Scan for the cell matching the given text and deliver its (X, Y) coordinate at center. 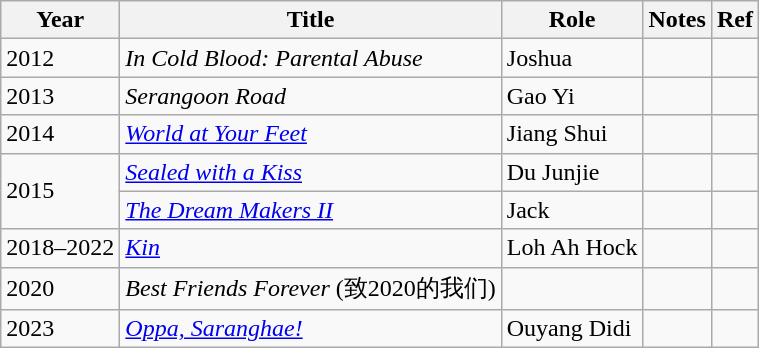
2014 (60, 134)
Ouyang Didi (572, 329)
Ref (734, 20)
Jack (572, 210)
2015 (60, 191)
In Cold Blood: Parental Abuse (310, 58)
2012 (60, 58)
Serangoon Road (310, 96)
2013 (60, 96)
Gao Yi (572, 96)
Oppa, Saranghae! (310, 329)
Notes (677, 20)
The Dream Makers II (310, 210)
Joshua (572, 58)
World at Your Feet (310, 134)
2020 (60, 288)
Kin (310, 248)
Loh Ah Hock (572, 248)
Best Friends Forever (致2020的我们) (310, 288)
Year (60, 20)
2023 (60, 329)
Title (310, 20)
2018–2022 (60, 248)
Jiang Shui (572, 134)
Role (572, 20)
Sealed with a Kiss (310, 172)
Du Junjie (572, 172)
